Search for the cell housing the specified text and yield its (x, y) center coordinate. 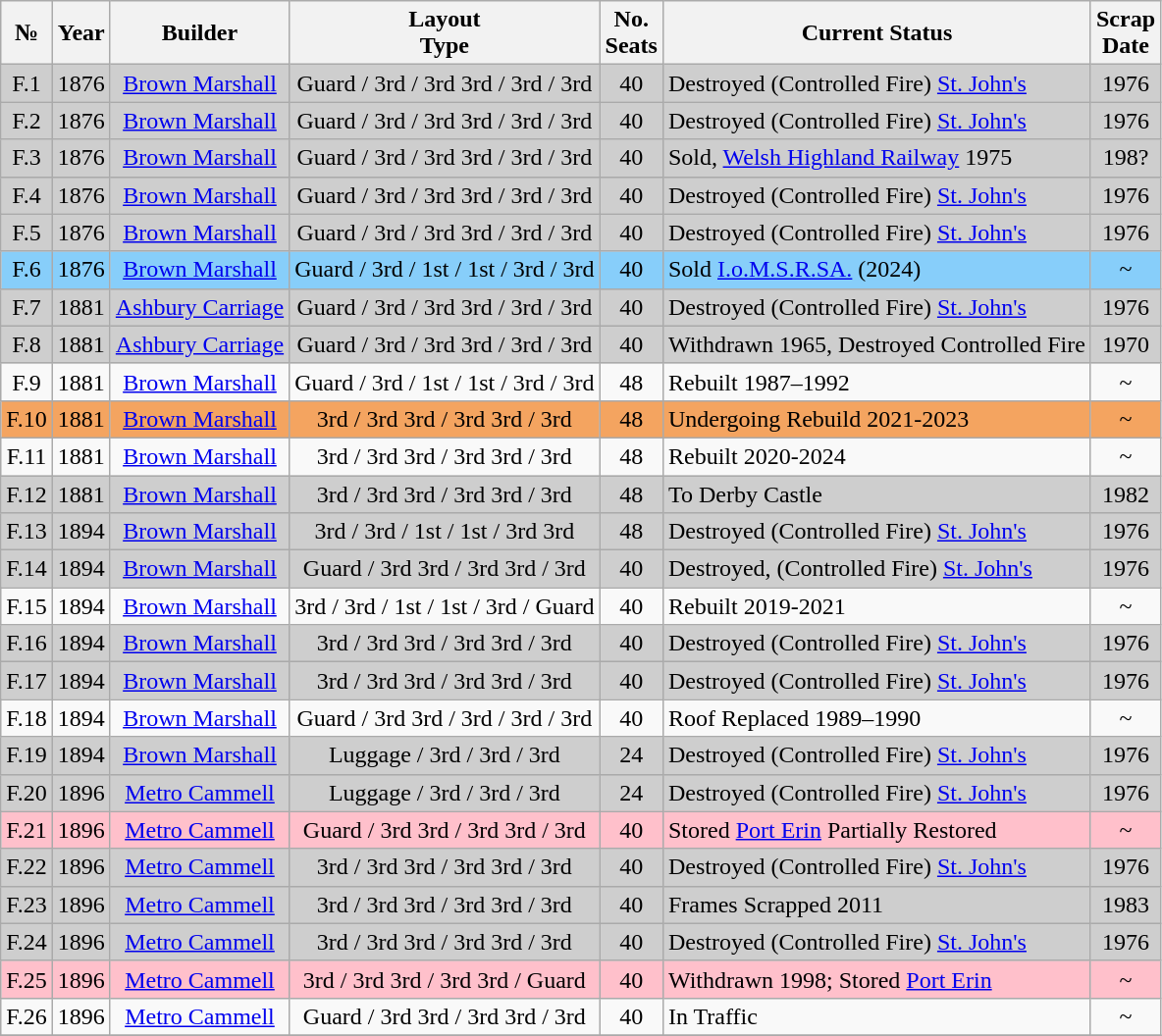
1970 (1125, 344)
Undergoing Rebuild 2021-2023 (876, 419)
3rd / 3rd 3rd / 3rd 3rd / Guard (445, 979)
Frames Scrapped 2011 (876, 905)
F.10 (26, 419)
To Derby Castle (876, 493)
F.17 (26, 681)
Sold I.o.M.S.R.SA. (2024) (876, 270)
F.3 (26, 158)
Withdrawn 1998; Stored Port Erin (876, 979)
F.6 (26, 270)
F.14 (26, 569)
1983 (1125, 905)
3rd / 3rd / 1st / 1st / 3rd / Guard (445, 606)
F.24 (26, 942)
F.21 (26, 830)
Rebuilt 2019-2021 (876, 606)
F.23 (26, 905)
Rebuilt 1987–1992 (876, 382)
Roof Replaced 1989–1990 (876, 718)
Current Status (876, 33)
F.13 (26, 532)
F.8 (26, 344)
F.26 (26, 1016)
F.11 (26, 456)
Destroyed, (Controlled Fire) St. John's (876, 569)
Rebuilt 2020-2024 (876, 456)
F.18 (26, 718)
F.5 (26, 233)
In Traffic (876, 1016)
LayoutType (445, 33)
F.20 (26, 793)
ScrapDate (1125, 33)
Builder (199, 33)
F.9 (26, 382)
F.19 (26, 755)
3rd / 3rd / 1st / 1st / 3rd 3rd (445, 532)
F.15 (26, 606)
F.22 (26, 867)
Year (80, 33)
Withdrawn 1965, Destroyed Controlled Fire (876, 344)
1982 (1125, 493)
F.1 (26, 83)
№ (26, 33)
Sold, Welsh Highland Railway 1975 (876, 158)
Guard / 3rd 3rd / 3rd / 3rd / 3rd (445, 718)
F.12 (26, 493)
F.4 (26, 195)
Stored Port Erin Partially Restored (876, 830)
F.2 (26, 121)
F.16 (26, 644)
No.Seats (631, 33)
F.25 (26, 979)
F.7 (26, 307)
198? (1125, 158)
